Capture the cell that displays the provided text and extract its (x, y) central coordinate. 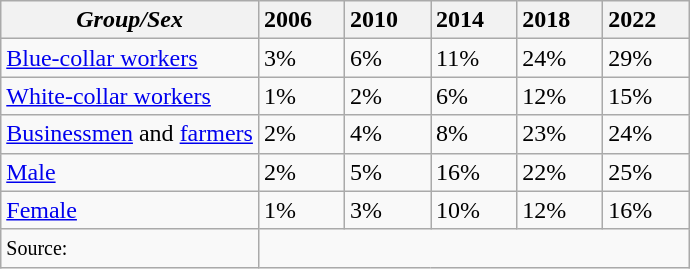
2018 (560, 20)
Female (130, 210)
23% (560, 134)
8% (474, 134)
White-collar workers (130, 96)
15% (646, 96)
22% (560, 172)
2010 (388, 20)
Male (130, 172)
2006 (301, 20)
5% (388, 172)
Businessmen and farmers (130, 134)
2022 (646, 20)
Source: (130, 248)
10% (474, 210)
Blue-collar workers (130, 58)
4% (388, 134)
25% (646, 172)
Group/Sex (130, 20)
2014 (474, 20)
29% (646, 58)
11% (474, 58)
